For the text-containing cell, return its midpoint in [X, Y] coordinate format. 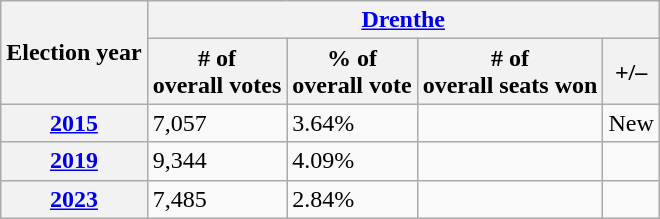
New [631, 123]
2015 [74, 123]
3.64% [352, 123]
% ofoverall vote [352, 72]
7,057 [217, 123]
2.84% [352, 199]
Drenthe [403, 20]
7,485 [217, 199]
2023 [74, 199]
2019 [74, 161]
Election year [74, 52]
# ofoverall votes [217, 72]
# ofoverall seats won [510, 72]
9,344 [217, 161]
4.09% [352, 161]
+/– [631, 72]
